Find where the given text appears and provide that cell's center as [X, Y] coordinate. 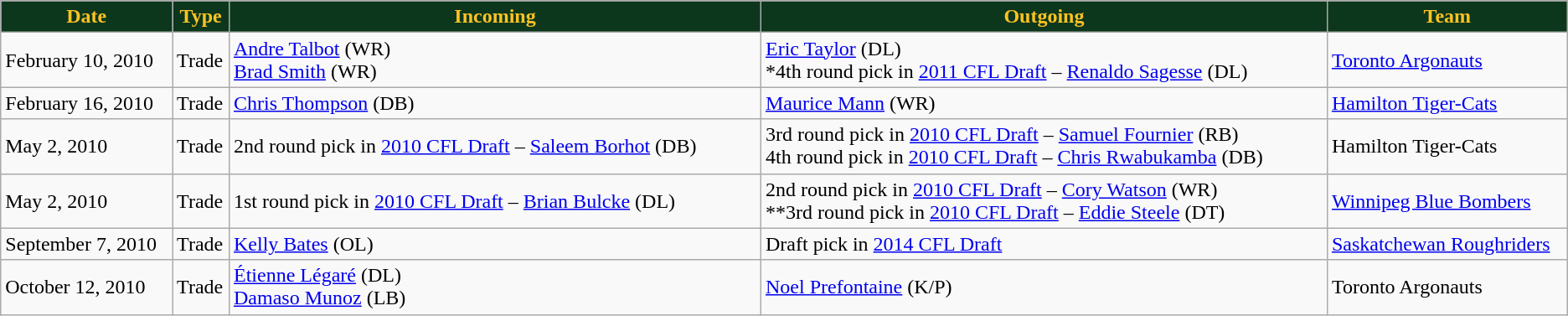
Chris Thompson (DB) [494, 103]
Saskatchewan Roughriders [1447, 244]
Draft pick in 2014 CFL Draft [1044, 244]
1st round pick in 2010 CFL Draft – Brian Bulcke (DL) [494, 201]
February 16, 2010 [87, 103]
Noel Prefontaine (K/P) [1044, 287]
Team [1447, 17]
3rd round pick in 2010 CFL Draft – Samuel Fournier (RB)4th round pick in 2010 CFL Draft – Chris Rwabukamba (DB) [1044, 146]
Outgoing [1044, 17]
Étienne Légaré (DL)Damaso Munoz (LB) [494, 287]
2nd round pick in 2010 CFL Draft – Cory Watson (WR)**3rd round pick in 2010 CFL Draft – Eddie Steele (DT) [1044, 201]
Type [201, 17]
September 7, 2010 [87, 244]
February 10, 2010 [87, 60]
Maurice Mann (WR) [1044, 103]
Kelly Bates (OL) [494, 244]
Date [87, 17]
Andre Talbot (WR)Brad Smith (WR) [494, 60]
October 12, 2010 [87, 287]
Winnipeg Blue Bombers [1447, 201]
Incoming [494, 17]
2nd round pick in 2010 CFL Draft – Saleem Borhot (DB) [494, 146]
Eric Taylor (DL)*4th round pick in 2011 CFL Draft – Renaldo Sagesse (DL) [1044, 60]
